From the cell containing the given text, extract its center point as [X, Y] coordinate. 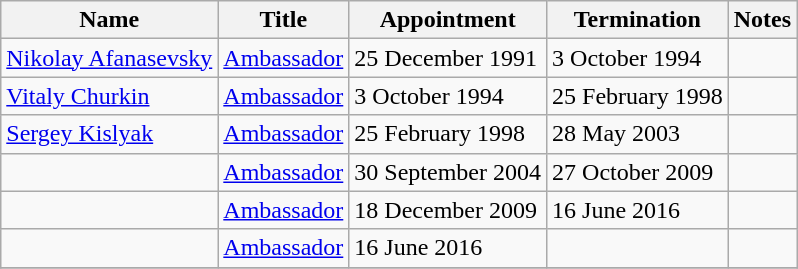
28 May 2003 [638, 134]
Appointment [448, 20]
Name [110, 20]
Termination [638, 20]
Title [284, 20]
18 December 2009 [448, 210]
Sergey Kislyak [110, 134]
30 September 2004 [448, 172]
Nikolay Afanasevsky [110, 58]
Notes [762, 20]
Vitaly Churkin [110, 96]
25 December 1991 [448, 58]
27 October 2009 [638, 172]
